Pinpoint the cell where the given text exists, returning its [X, Y] midpoint coordinate. 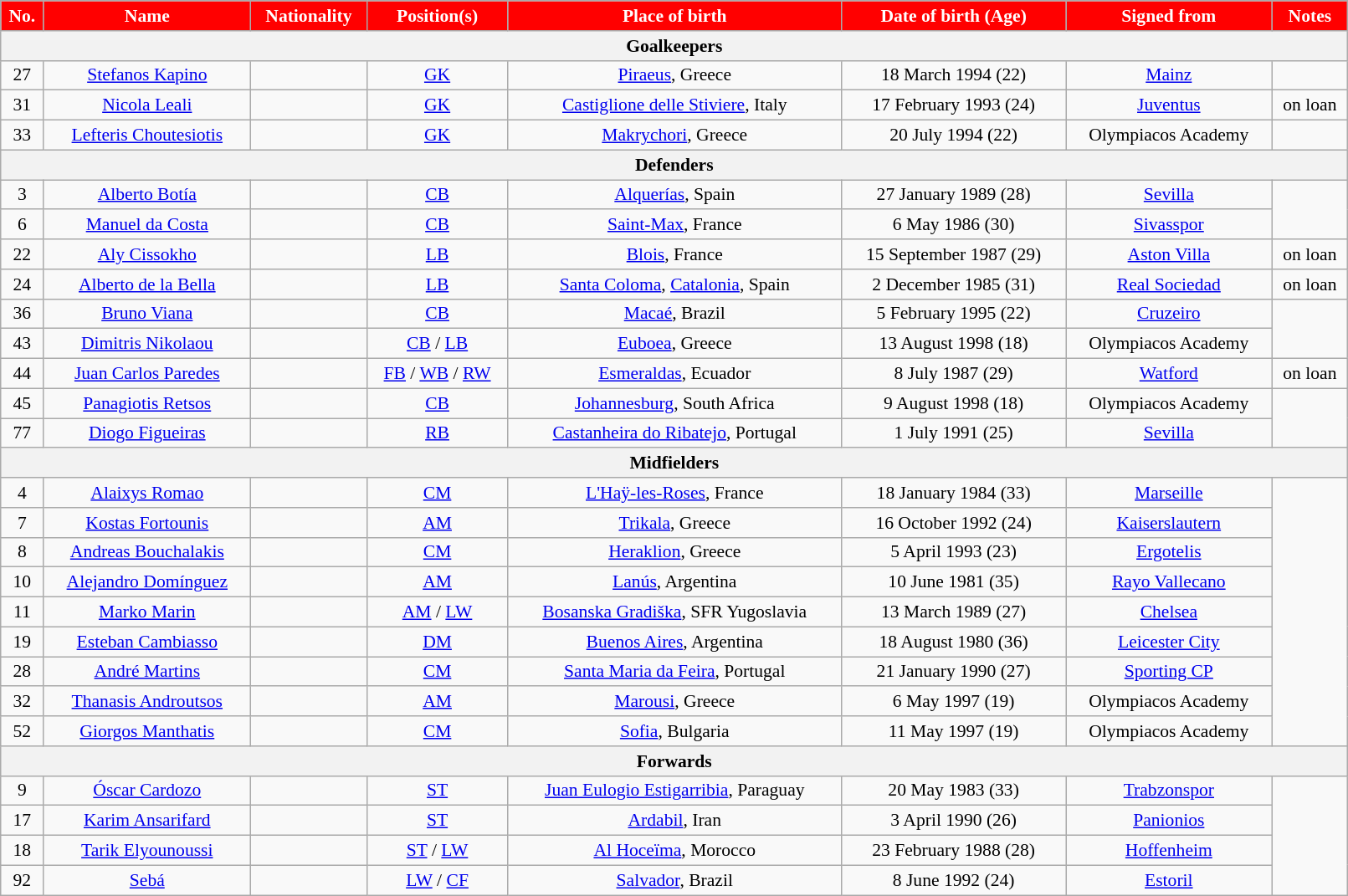
9 [22, 791]
6 May 1997 (19) [954, 702]
Tarik Elyounoussi [147, 851]
Salvador, Brazil [674, 880]
3 April 1990 (26) [954, 821]
5 February 1995 (22) [954, 314]
13 August 1998 (18) [954, 344]
13 March 1989 (27) [954, 612]
Sofia, Bulgaria [674, 731]
Al Hoceïma, Morocco [674, 851]
18 March 1994 (22) [954, 75]
11 [22, 612]
18 August 1980 (36) [954, 642]
Óscar Cardozo [147, 791]
Sebá [147, 880]
Diogo Figueiras [147, 433]
Santa Coloma, Catalonia, Spain [674, 284]
Thanasis Androutsos [147, 702]
Saint-Max, France [674, 225]
Esmeraldas, Ecuador [674, 374]
Rayo Vallecano [1169, 582]
Stefanos Kapino [147, 75]
16 October 1992 (24) [954, 523]
Leicester City [1169, 642]
24 [22, 284]
3 [22, 195]
1 July 1991 (25) [954, 433]
Esteban Cambiasso [147, 642]
8 July 1987 (29) [954, 374]
18 January 1984 (33) [954, 493]
DM [437, 642]
Panionios [1169, 821]
10 [22, 582]
Position(s) [437, 16]
2 December 1985 (31) [954, 284]
7 [22, 523]
43 [22, 344]
20 July 1994 (22) [954, 136]
Alejandro Domínguez [147, 582]
31 [22, 105]
Ardabil, Iran [674, 821]
17 [22, 821]
Giorgos Manthatis [147, 731]
17 February 1993 (24) [954, 105]
8 June 1992 (24) [954, 880]
52 [22, 731]
32 [22, 702]
Manuel da Costa [147, 225]
11 May 1997 (19) [954, 731]
92 [22, 880]
Juan Carlos Paredes [147, 374]
Lanús, Argentina [674, 582]
Santa Maria da Feira, Portugal [674, 672]
15 September 1987 (29) [954, 254]
Alberto de la Bella [147, 284]
LW / CF [437, 880]
RB [437, 433]
Blois, France [674, 254]
Trabzonspor [1169, 791]
Marko Marin [147, 612]
Chelsea [1169, 612]
8 [22, 552]
AM / LW [437, 612]
9 August 1998 (18) [954, 403]
Bruno Viana [147, 314]
Watford [1169, 374]
21 January 1990 (27) [954, 672]
6 [22, 225]
Juventus [1169, 105]
22 [22, 254]
Defenders [674, 165]
Euboea, Greece [674, 344]
Alaixys Romao [147, 493]
FB / WB / RW [437, 374]
45 [22, 403]
4 [22, 493]
Makrychori, Greece [674, 136]
Johannesburg, South Africa [674, 403]
77 [22, 433]
Buenos Aires, Argentina [674, 642]
Nicola Leali [147, 105]
10 June 1981 (35) [954, 582]
Trikala, Greece [674, 523]
Macaé, Brazil [674, 314]
23 February 1988 (28) [954, 851]
Marseille [1169, 493]
33 [22, 136]
6 May 1986 (30) [954, 225]
ST / LW [437, 851]
Heraklion, Greece [674, 552]
18 [22, 851]
27 [22, 75]
Alquerías, Spain [674, 195]
Sporting CP [1169, 672]
Notes [1310, 16]
Ergotelis [1169, 552]
Real Sociedad [1169, 284]
Panagiotis Retsos [147, 403]
Cruzeiro [1169, 314]
36 [22, 314]
Lefteris Choutesiotis [147, 136]
André Martins [147, 672]
20 May 1983 (33) [954, 791]
Dimitris Nikolaou [147, 344]
Signed from [1169, 16]
Forwards [674, 761]
Hoffenheim [1169, 851]
Estoril [1169, 880]
Midfielders [674, 463]
Kostas Fortounis [147, 523]
Marousi, Greece [674, 702]
Castiglione delle Stiviere, Italy [674, 105]
Date of birth (Age) [954, 16]
5 April 1993 (23) [954, 552]
Juan Eulogio Estigarribia, Paraguay [674, 791]
Alberto Botía [147, 195]
Mainz [1169, 75]
Name [147, 16]
L'Haÿ-les-Roses, France [674, 493]
Place of birth [674, 16]
Piraeus, Greece [674, 75]
27 January 1989 (28) [954, 195]
Karim Ansarifard [147, 821]
Sivasspor [1169, 225]
Aston Villa [1169, 254]
Castanheira do Ribatejo, Portugal [674, 433]
19 [22, 642]
No. [22, 16]
CB / LB [437, 344]
Bosanska Gradiška, SFR Yugoslavia [674, 612]
Nationality [309, 16]
44 [22, 374]
28 [22, 672]
Kaiserslautern [1169, 523]
Aly Cissokho [147, 254]
Goalkeepers [674, 46]
Andreas Bouchalakis [147, 552]
